Extract the (X, Y) coordinate from the center of the cell holding the provided text.  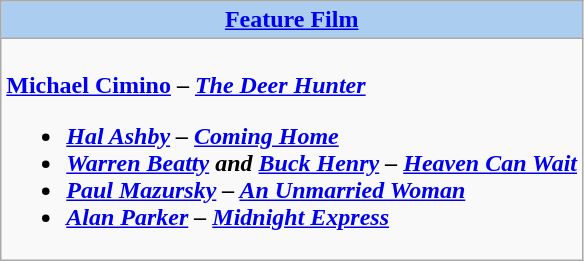
Feature Film (292, 20)
